Capture the cell that displays the provided text and extract its (X, Y) central coordinate. 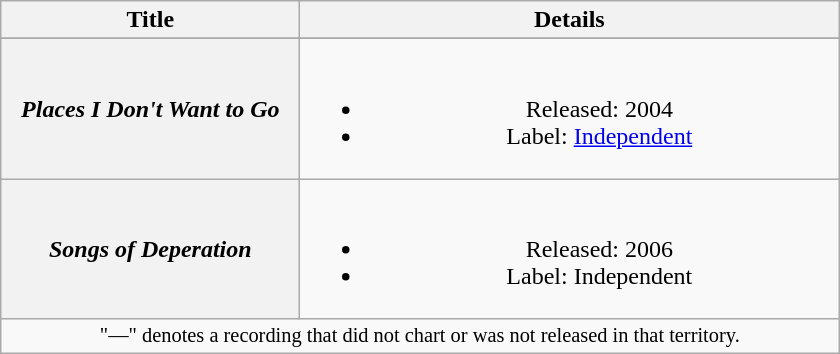
Places I Don't Want to Go (150, 109)
Details (570, 20)
Released: 2004Label: Independent (570, 109)
"—" denotes a recording that did not chart or was not released in that territory. (420, 336)
Title (150, 20)
Songs of Deperation (150, 249)
Released: 2006Label: Independent (570, 249)
